Return the [X, Y] coordinate for the center point of the cell that contains the specified text.  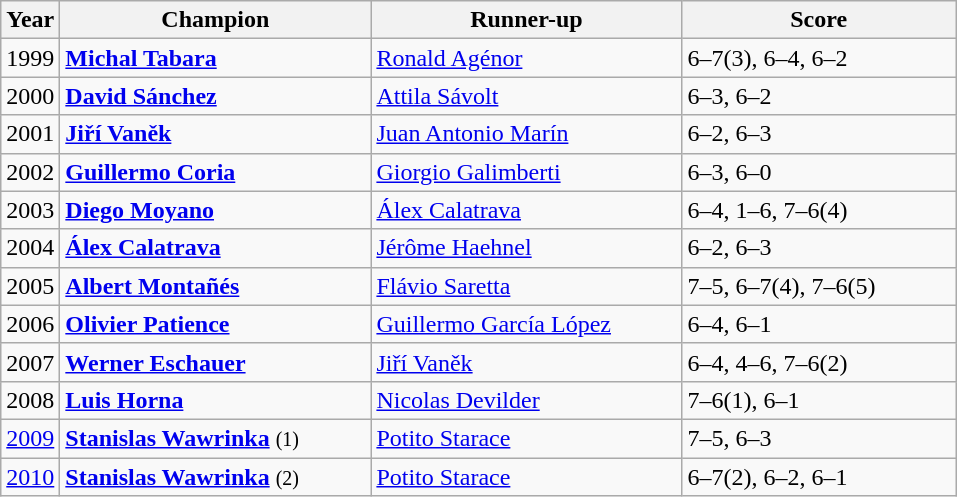
6–3, 6–2 [819, 96]
Guillermo García López [526, 324]
6–4, 1–6, 7–6(4) [819, 210]
Werner Eschauer [216, 362]
2004 [30, 248]
Michal Tabara [216, 58]
Flávio Saretta [526, 286]
Giorgio Galimberti [526, 172]
Attila Sávolt [526, 96]
David Sánchez [216, 96]
Olivier Patience [216, 324]
Year [30, 20]
2002 [30, 172]
Luis Horna [216, 400]
2008 [30, 400]
Nicolas Devilder [526, 400]
Runner-up [526, 20]
2000 [30, 96]
Score [819, 20]
7–5, 6–7(4), 7–6(5) [819, 286]
Juan Antonio Marín [526, 134]
6–4, 4–6, 7–6(2) [819, 362]
1999 [30, 58]
2009 [30, 438]
Stanislas Wawrinka (2) [216, 477]
Albert Montañés [216, 286]
7–6(1), 6–1 [819, 400]
Diego Moyano [216, 210]
2010 [30, 477]
2001 [30, 134]
Stanislas Wawrinka (1) [216, 438]
6–7(3), 6–4, 6–2 [819, 58]
2007 [30, 362]
6–7(2), 6–2, 6–1 [819, 477]
Ronald Agénor [526, 58]
7–5, 6–3 [819, 438]
6–4, 6–1 [819, 324]
2005 [30, 286]
2003 [30, 210]
2006 [30, 324]
Champion [216, 20]
Guillermo Coria [216, 172]
6–3, 6–0 [819, 172]
Jérôme Haehnel [526, 248]
